Scan for the cell matching the given text and deliver its [X, Y] coordinate at center. 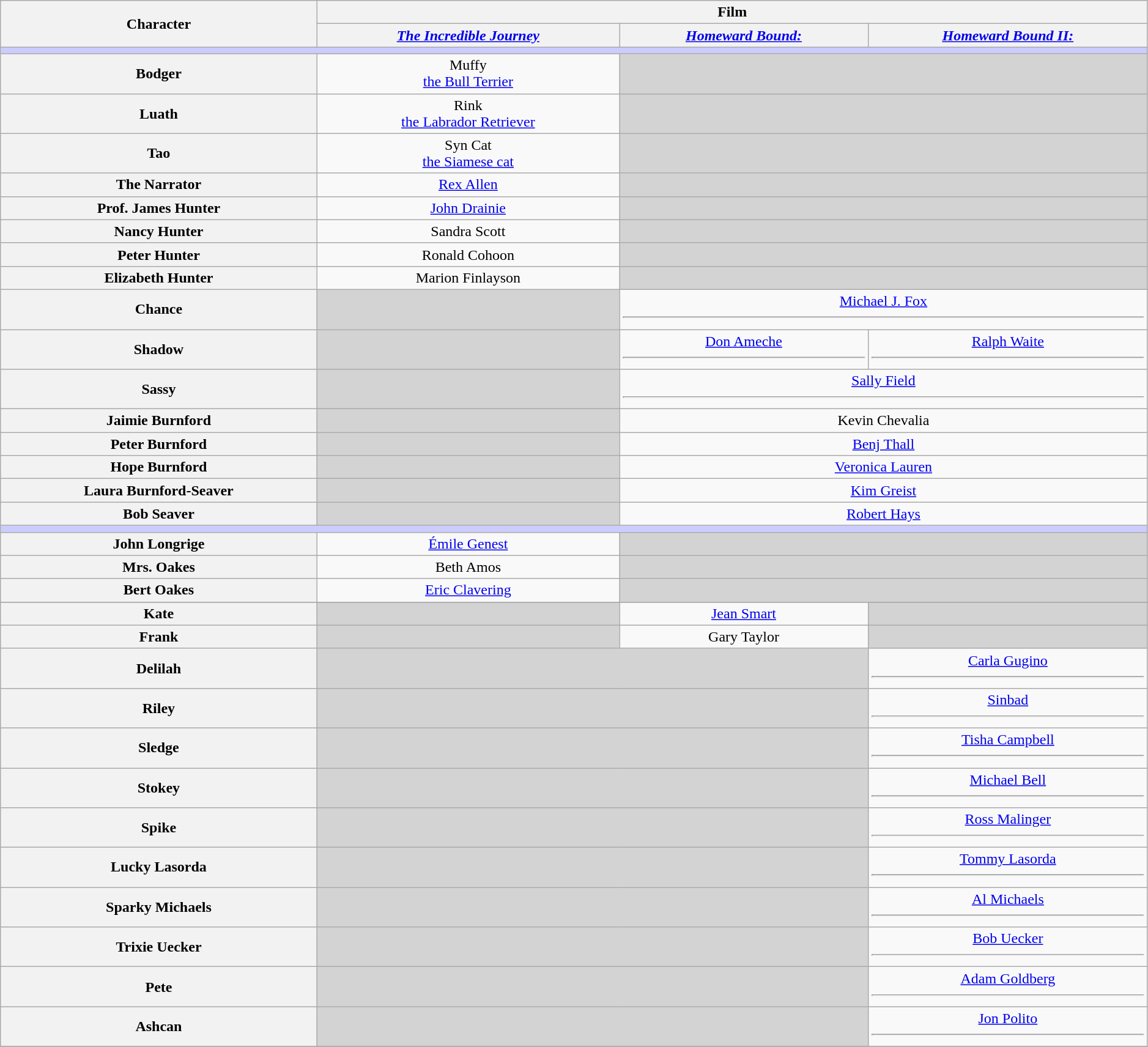
Robert Hays [884, 514]
Frank [159, 637]
Homeward Bound II: [1008, 35]
Jon Polito [1008, 1026]
Bodger [159, 73]
Homeward Bound: [744, 35]
Stokey [159, 788]
Jean Smart [744, 613]
Peter Burnford [159, 444]
Luath [159, 114]
Jaimie Burnford [159, 421]
Hope Burnford [159, 467]
Sparky Michaels [159, 908]
Film [732, 12]
Syn Cat the Siamese cat [468, 153]
The Incredible Journey [468, 35]
Rex Allen [468, 185]
The Narrator [159, 185]
Sinbad [1008, 708]
Chance [159, 309]
Sledge [159, 747]
Ralph Waite [1008, 349]
Kevin Chevalia [884, 421]
Trixie Uecker [159, 947]
Ashcan [159, 1026]
Veronica Lauren [884, 467]
Rink the Labrador Retriever [468, 114]
John Drainie [468, 208]
Nancy Hunter [159, 231]
Peter Hunter [159, 254]
Mrs. Oakes [159, 567]
Muffy the Bull Terrier [468, 73]
Laura Burnford-Seaver [159, 490]
Ross Malinger [1008, 828]
Carla Gugino [1008, 668]
Shadow [159, 349]
Prof. James Hunter [159, 208]
Don Ameche [744, 349]
Kim Greist [884, 490]
Michael J. Fox [884, 309]
Ronald Cohoon [468, 254]
Tisha Campbell [1008, 747]
Bob Seaver [159, 514]
Tao [159, 153]
Delilah [159, 668]
Character [159, 24]
Al Michaels [1008, 908]
Adam Goldberg [1008, 987]
Gary Taylor [744, 637]
Sandra Scott [468, 231]
Pete [159, 987]
Lucky Lasorda [159, 867]
Sassy [159, 389]
Sally Field [884, 389]
John Longrige [159, 544]
Spike [159, 828]
Émile Genest [468, 544]
Michael Bell [1008, 788]
Kate [159, 613]
Elizabeth Hunter [159, 278]
Marion Finlayson [468, 278]
Eric Clavering [468, 590]
Tommy Lasorda [1008, 867]
Beth Amos [468, 567]
Bob Uecker [1008, 947]
Bert Oakes [159, 590]
Riley [159, 708]
Benj Thall [884, 444]
